Output the [x, y] coordinate of the center of the cell containing the given text.  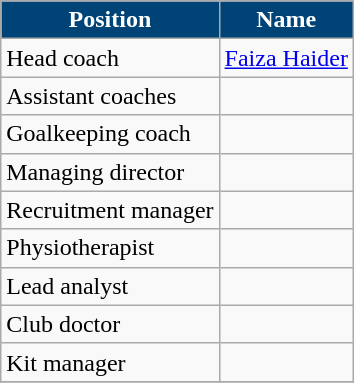
Goalkeeping coach [110, 134]
Managing director [110, 172]
Faiza Haider [286, 58]
Lead analyst [110, 286]
Assistant coaches [110, 96]
Head coach [110, 58]
Club doctor [110, 324]
Position [110, 20]
Kit manager [110, 362]
Physiotherapist [110, 248]
Name [286, 20]
Recruitment manager [110, 210]
